Identify which cell holds the provided text, then report its (X, Y) central coordinate. 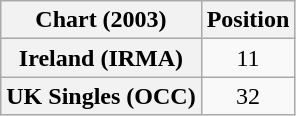
UK Singles (OCC) (101, 96)
Ireland (IRMA) (101, 58)
11 (248, 58)
Position (248, 20)
32 (248, 96)
Chart (2003) (101, 20)
